Pinpoint the cell where the given text exists, returning its [X, Y] midpoint coordinate. 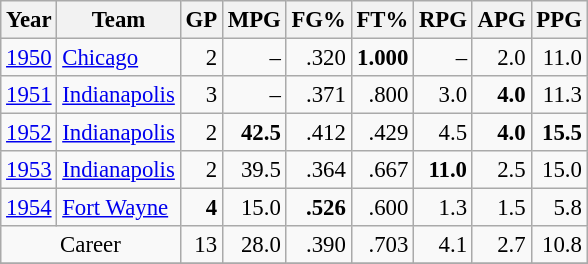
11.3 [559, 95]
Fort Wayne [118, 208]
FT% [382, 20]
13 [201, 245]
3.0 [444, 95]
RPG [444, 20]
1954 [29, 208]
.390 [318, 245]
1.5 [502, 208]
2.7 [502, 245]
10.8 [559, 245]
1950 [29, 58]
MPG [254, 20]
42.5 [254, 133]
1.3 [444, 208]
.320 [318, 58]
5.8 [559, 208]
4.1 [444, 245]
.412 [318, 133]
Year [29, 20]
3 [201, 95]
APG [502, 20]
15.5 [559, 133]
.800 [382, 95]
4.5 [444, 133]
.364 [318, 170]
.371 [318, 95]
28.0 [254, 245]
39.5 [254, 170]
1952 [29, 133]
1951 [29, 95]
FG% [318, 20]
.526 [318, 208]
Team [118, 20]
.429 [382, 133]
1.000 [382, 58]
2.0 [502, 58]
.600 [382, 208]
Chicago [118, 58]
2.5 [502, 170]
.667 [382, 170]
GP [201, 20]
4 [201, 208]
Career [90, 245]
.703 [382, 245]
1953 [29, 170]
PPG [559, 20]
